Extract the [x, y] coordinate from the center of the cell holding the provided text.  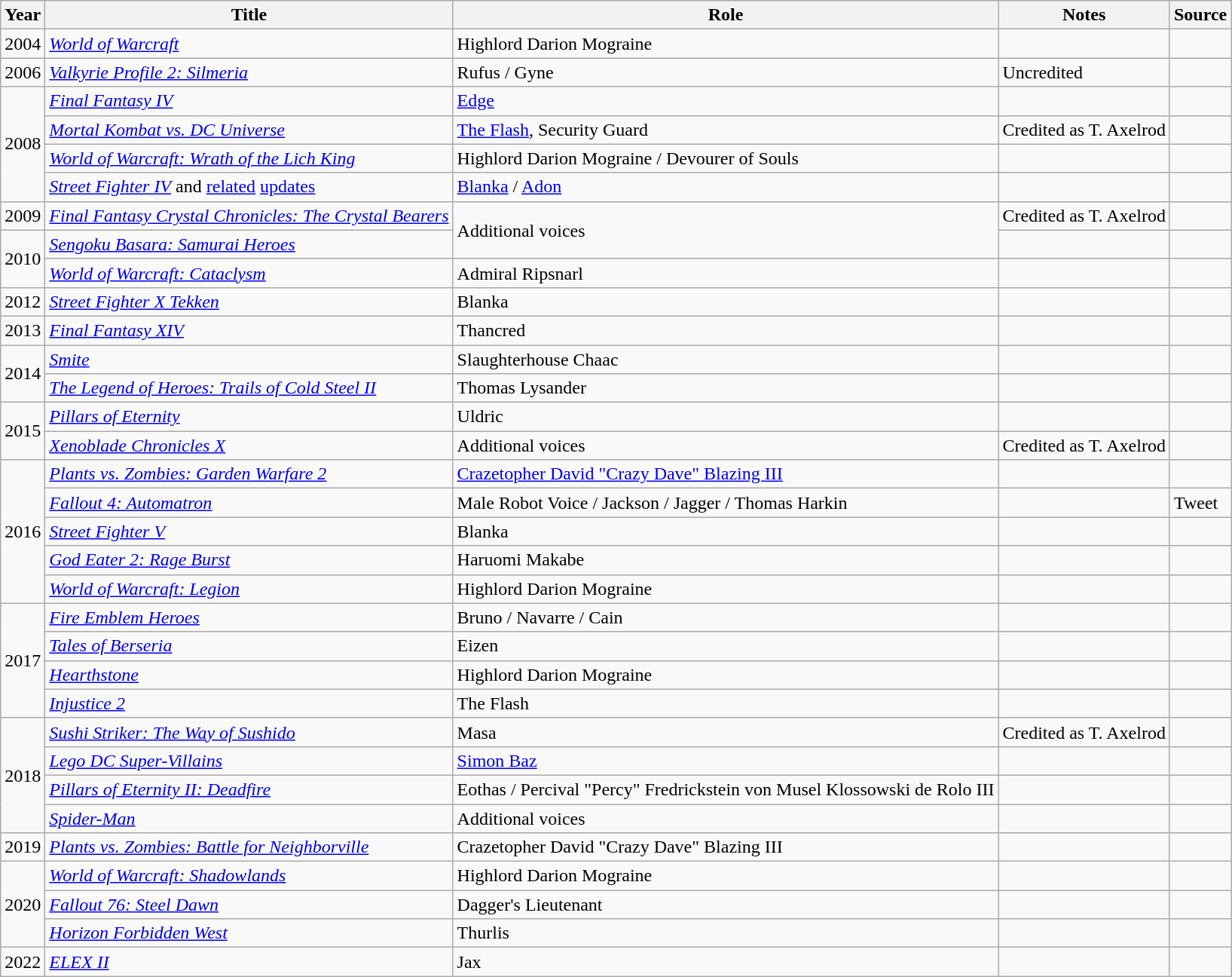
2009 [23, 216]
Hearthstone [249, 675]
Year [23, 15]
2015 [23, 431]
Role [726, 15]
2017 [23, 660]
Pillars of Eternity [249, 417]
Street Fighter IV and related updates [249, 187]
Edge [726, 101]
Blanka / Adon [726, 187]
Uldric [726, 417]
Pillars of Eternity II: Deadfire [249, 789]
Street Fighter V [249, 531]
World of Warcraft: Legion [249, 589]
Eizen [726, 646]
Final Fantasy IV [249, 101]
World of Warcraft: Shadowlands [249, 876]
The Flash, Security Guard [726, 130]
Plants vs. Zombies: Garden Warfare 2 [249, 474]
Bruno / Navarre / Cain [726, 617]
Sengoku Basara: Samurai Heroes [249, 244]
The Legend of Heroes: Trails of Cold Steel II [249, 388]
ELEX II [249, 962]
Final Fantasy Crystal Chronicles: The Crystal Bearers [249, 216]
Fire Emblem Heroes [249, 617]
2010 [23, 259]
Smite [249, 360]
Tales of Berseria [249, 646]
Highlord Darion Mograine / Devourer of Souls [726, 158]
2018 [23, 775]
Admiral Ripsnarl [726, 273]
2004 [23, 44]
2019 [23, 847]
Uncredited [1084, 72]
Eothas / Percival "Percy" Fredrickstein von Musel Klossowski de Rolo III [726, 789]
Male Robot Voice / Jackson / Jagger / Thomas Harkin [726, 503]
World of Warcraft: Wrath of the Lich King [249, 158]
Haruomi Makabe [726, 560]
2014 [23, 374]
Horizon Forbidden West [249, 933]
Spider-Man [249, 818]
World of Warcraft: Cataclysm [249, 273]
Jax [726, 962]
Dagger's Lieutenant [726, 905]
Simon Baz [726, 761]
2022 [23, 962]
Source [1200, 15]
Final Fantasy XIV [249, 330]
Xenoblade Chronicles X [249, 446]
Thancred [726, 330]
2020 [23, 905]
Fallout 76: Steel Dawn [249, 905]
Lego DC Super-Villains [249, 761]
God Eater 2: Rage Burst [249, 560]
2008 [23, 144]
World of Warcraft [249, 44]
Thomas Lysander [726, 388]
2012 [23, 302]
Tweet [1200, 503]
2013 [23, 330]
2016 [23, 531]
Rufus / Gyne [726, 72]
Injustice 2 [249, 703]
2006 [23, 72]
Thurlis [726, 933]
Sushi Striker: The Way of Sushido [249, 732]
Notes [1084, 15]
Slaughterhouse Chaac [726, 360]
Street Fighter X Tekken [249, 302]
Fallout 4: Automatron [249, 503]
Title [249, 15]
Plants vs. Zombies: Battle for Neighborville [249, 847]
Masa [726, 732]
Valkyrie Profile 2: Silmeria [249, 72]
Mortal Kombat vs. DC Universe [249, 130]
The Flash [726, 703]
